Locate the cell with the specified text and output its (x, y) center coordinate. 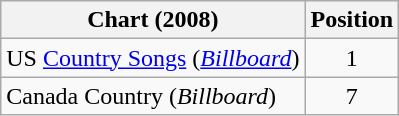
1 (352, 58)
Position (352, 20)
7 (352, 96)
US Country Songs (Billboard) (153, 58)
Canada Country (Billboard) (153, 96)
Chart (2008) (153, 20)
